Capture the cell that displays the provided text and extract its (x, y) central coordinate. 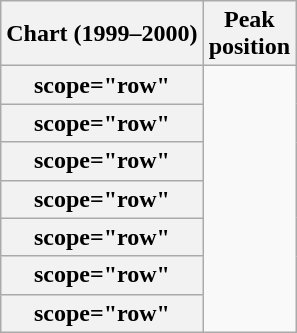
Chart (1999–2000) (102, 34)
Peakposition (249, 34)
